Capture the cell that displays the provided text and extract its (x, y) central coordinate. 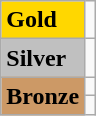
Gold (43, 20)
Bronze (43, 96)
Silver (43, 58)
